Return [x, y] of the center of cell containing provided text 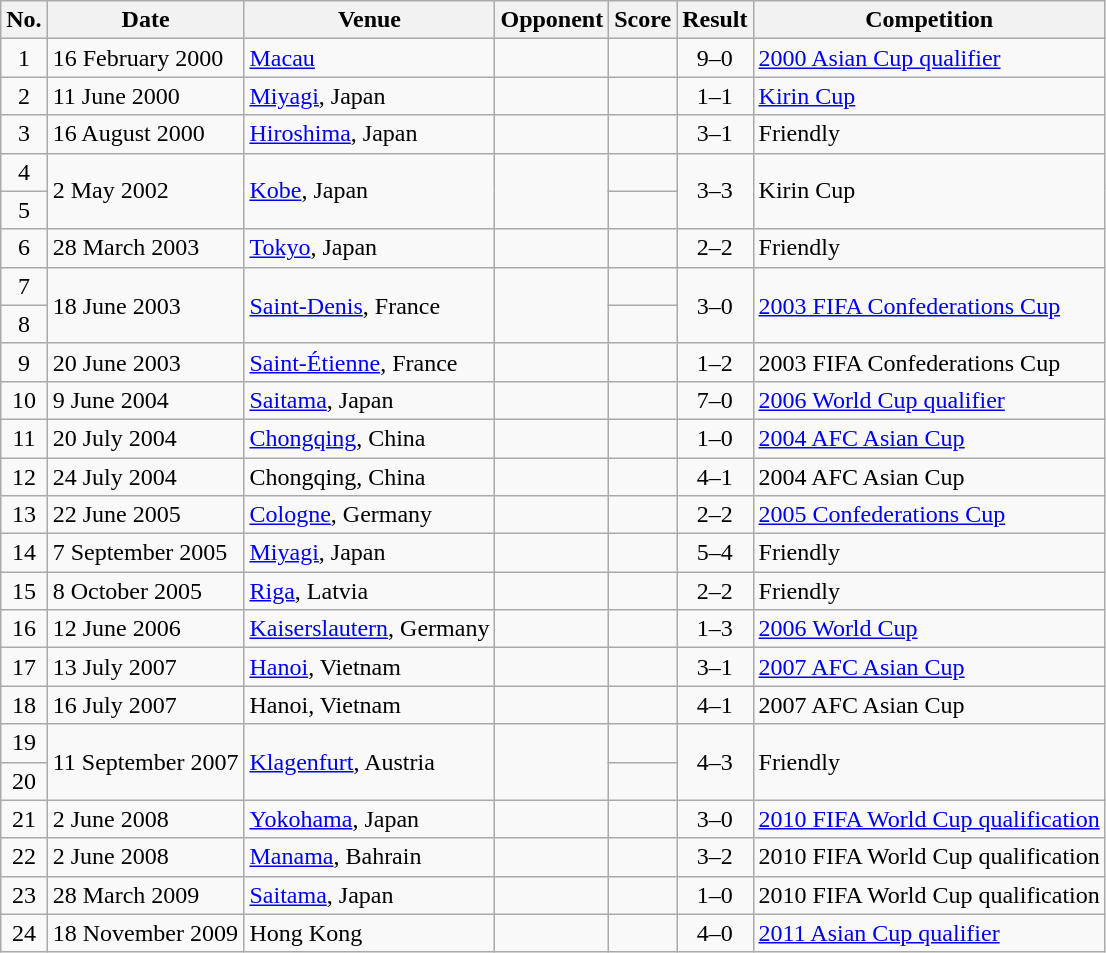
Opponent [552, 20]
15 [24, 591]
2011 Asian Cup qualifier [929, 933]
24 [24, 933]
Yokohama, Japan [370, 819]
Kaiserslautern, Germany [370, 629]
Cologne, Germany [370, 515]
6 [24, 248]
Tokyo, Japan [370, 248]
Result [715, 20]
16 August 2000 [146, 134]
Saint-Denis, France [370, 305]
2 May 2002 [146, 191]
2005 Confederations Cup [929, 515]
7 [24, 286]
1 [24, 58]
Klagenfurt, Austria [370, 762]
20 June 2003 [146, 362]
9 June 2004 [146, 400]
28 March 2003 [146, 248]
5 [24, 210]
19 [24, 743]
16 [24, 629]
7 September 2005 [146, 553]
24 July 2004 [146, 477]
Competition [929, 20]
2 [24, 96]
Venue [370, 20]
Riga, Latvia [370, 591]
3 [24, 134]
Kobe, Japan [370, 191]
5–4 [715, 553]
Macau [370, 58]
4–0 [715, 933]
2000 Asian Cup qualifier [929, 58]
Hong Kong [370, 933]
22 June 2005 [146, 515]
9 [24, 362]
2006 World Cup [929, 629]
18 November 2009 [146, 933]
2006 World Cup qualifier [929, 400]
20 [24, 781]
17 [24, 667]
11 September 2007 [146, 762]
20 July 2004 [146, 438]
8 October 2005 [146, 591]
18 [24, 705]
1–2 [715, 362]
9–0 [715, 58]
10 [24, 400]
23 [24, 895]
4 [24, 172]
Saint-Étienne, France [370, 362]
16 July 2007 [146, 705]
8 [24, 324]
1–1 [715, 96]
11 [24, 438]
22 [24, 857]
Score [643, 20]
12 [24, 477]
3–3 [715, 191]
12 June 2006 [146, 629]
13 July 2007 [146, 667]
3–2 [715, 857]
7–0 [715, 400]
21 [24, 819]
28 March 2009 [146, 895]
No. [24, 20]
16 February 2000 [146, 58]
Manama, Bahrain [370, 857]
11 June 2000 [146, 96]
18 June 2003 [146, 305]
Hiroshima, Japan [370, 134]
4–3 [715, 762]
1–3 [715, 629]
Date [146, 20]
14 [24, 553]
13 [24, 515]
